Provide the [X, Y] coordinate of the cell's center where the given text is located.  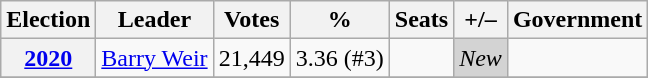
21,449 [252, 58]
Votes [252, 20]
2020 [48, 58]
Seats [421, 20]
Election [48, 20]
Barry Weir [154, 58]
3.36 (#3) [340, 58]
Leader [154, 20]
+/– [481, 20]
Government [577, 20]
New [481, 58]
% [340, 20]
